Extract the [x, y] coordinate from the center of the cell holding the provided text.  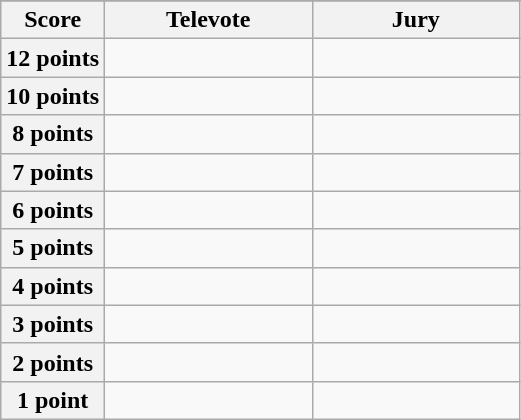
6 points [53, 210]
Televote [209, 20]
8 points [53, 134]
5 points [53, 248]
12 points [53, 58]
2 points [53, 362]
Jury [416, 20]
Score [53, 20]
10 points [53, 96]
4 points [53, 286]
7 points [53, 172]
1 point [53, 400]
3 points [53, 324]
